Search for the cell housing the specified text and yield its [x, y] center coordinate. 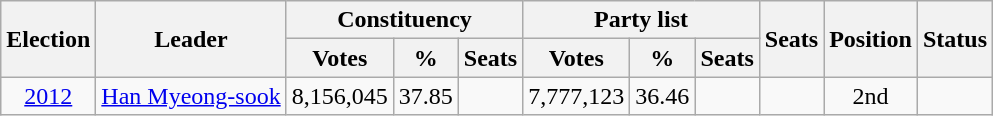
2nd [871, 96]
7,777,123 [576, 96]
Election [48, 39]
2012 [48, 96]
Leader [191, 39]
Constituency [404, 20]
37.85 [426, 96]
Position [871, 39]
8,156,045 [340, 96]
Party list [642, 20]
36.46 [662, 96]
Status [954, 39]
Han Myeong-sook [191, 96]
